Search for the cell housing the specified text and yield its [X, Y] center coordinate. 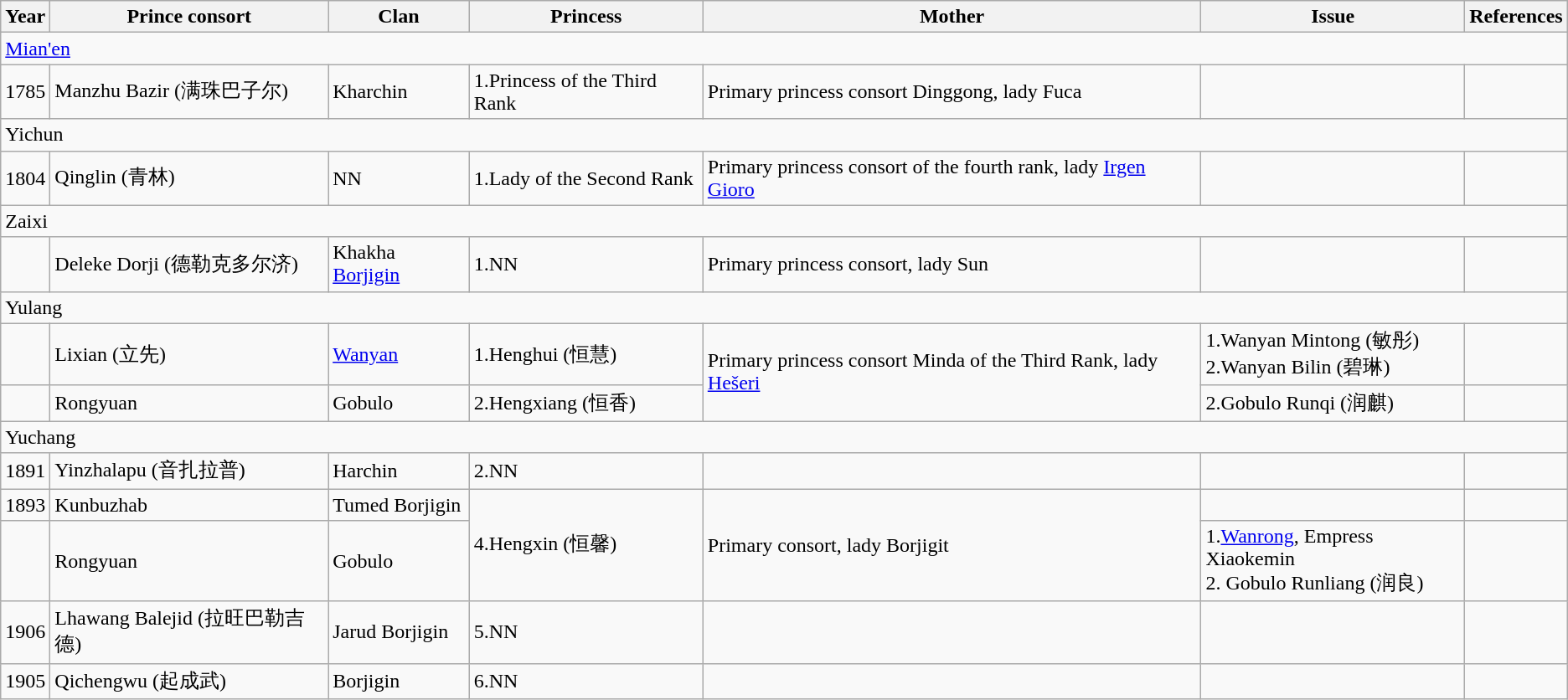
2.Gobulo Runqi (润麒) [1333, 404]
Kharchin [399, 92]
1804 [25, 178]
1.Henghui (恒慧) [586, 354]
Deleke Dorji (德勒克多尔济) [189, 265]
Yinzhalapu (音扎拉普) [189, 471]
Issue [1333, 17]
1.Wanrong, Empress Xiaokemin2. Gobulo Runliang (润良) [1333, 561]
6.NN [586, 682]
Tumed Borjigin [399, 505]
2.NN [586, 471]
1.NN [586, 265]
Prince consort [189, 17]
1785 [25, 92]
Primary princess consort Minda of the Third Rank, lady Hešeri [952, 372]
Yulang [784, 307]
Borjigin [399, 682]
Qichengwu (起成武) [189, 682]
Clan [399, 17]
Mother [952, 17]
1891 [25, 471]
4.Hengxin (恒馨) [586, 546]
1906 [25, 632]
Mian'en [784, 49]
1.Princess of the Third Rank [586, 92]
Primary princess consort Dinggong, lady Fuca [952, 92]
Princess [586, 17]
Primary princess consort of the fourth rank, lady Irgen Gioro [952, 178]
Lhawang Balejid (拉旺巴勒吉德) [189, 632]
Year [25, 17]
Zaixi [784, 221]
1893 [25, 505]
Primary princess consort, lady Sun [952, 265]
Lixian (立先) [189, 354]
References [1516, 17]
1905 [25, 682]
Wanyan [399, 354]
Kunbuzhab [189, 505]
Harchin [399, 471]
Jarud Borjigin [399, 632]
5.NN [586, 632]
1.Wanyan Mintong (敏彤)2.Wanyan Bilin (碧琳) [1333, 354]
Khakha Borjigin [399, 265]
2.Hengxiang (恒香) [586, 404]
1.Lady of the Second Rank [586, 178]
Qinglin (青林) [189, 178]
Primary consort, lady Borjigit [952, 546]
NN [399, 178]
Yuchang [784, 437]
Manzhu Bazir (满珠巴子尔) [189, 92]
Yichun [784, 135]
